Detect which cell encompasses the target text, then output its (x, y) center coordinate. 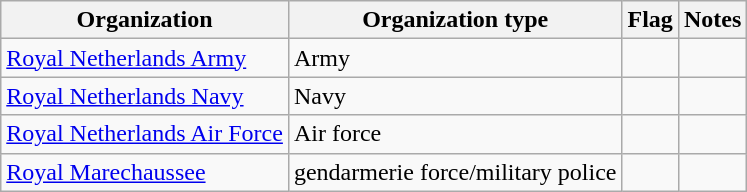
Army (455, 58)
Royal Netherlands Air Force (145, 134)
Notes (712, 20)
Air force (455, 134)
Flag (650, 20)
Royal Marechaussee (145, 172)
Organization type (455, 20)
Organization (145, 20)
Navy (455, 96)
Royal Netherlands Army (145, 58)
gendarmerie force/military police (455, 172)
Royal Netherlands Navy (145, 96)
